Determine the [X, Y] coordinate at the center of the cell enclosing the given text.  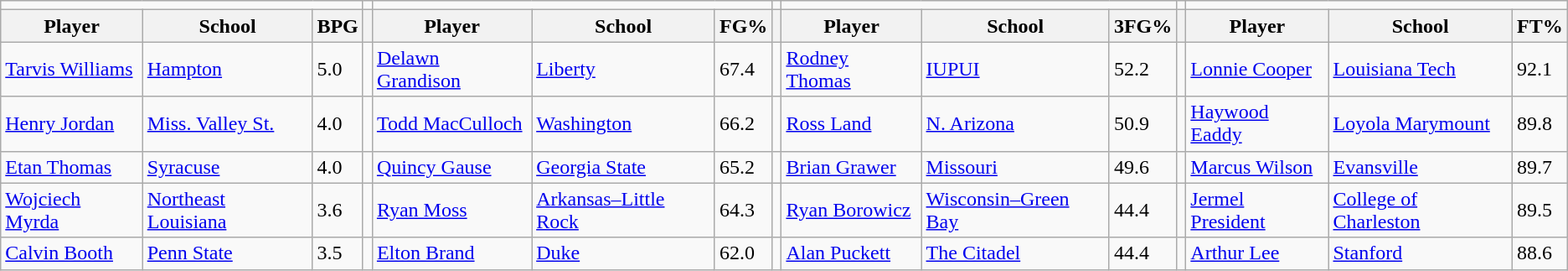
Liberty [623, 69]
Arkansas–Little Rock [623, 210]
52.2 [1142, 69]
66.2 [743, 124]
Tarvis Williams [72, 69]
Etan Thomas [72, 167]
49.6 [1142, 167]
Ryan Moss [451, 210]
Henry Jordan [72, 124]
Lonnie Cooper [1257, 69]
Loyola Marymount [1421, 124]
Syracuse [228, 167]
College of Charleston [1421, 210]
Haywood Eaddy [1257, 124]
3.6 [338, 210]
Duke [623, 253]
Penn State [228, 253]
The Citadel [1015, 253]
Calvin Booth [72, 253]
88.6 [1540, 253]
64.3 [743, 210]
65.2 [743, 167]
Hampton [228, 69]
Rodney Thomas [851, 69]
Alan Puckett [851, 253]
Wisconsin–Green Bay [1015, 210]
Arthur Lee [1257, 253]
FT% [1540, 26]
89.8 [1540, 124]
89.5 [1540, 210]
Ross Land [851, 124]
89.7 [1540, 167]
Marcus Wilson [1257, 167]
Washington [623, 124]
Northeast Louisiana [228, 210]
FG% [743, 26]
Miss. Valley St. [228, 124]
N. Arizona [1015, 124]
Georgia State [623, 167]
Evansville [1421, 167]
3FG% [1142, 26]
67.4 [743, 69]
5.0 [338, 69]
Quincy Gause [451, 167]
Wojciech Myrda [72, 210]
50.9 [1142, 124]
Elton Brand [451, 253]
Brian Grawer [851, 167]
Ryan Borowicz [851, 210]
Louisiana Tech [1421, 69]
62.0 [743, 253]
92.1 [1540, 69]
BPG [338, 26]
IUPUI [1015, 69]
Stanford [1421, 253]
3.5 [338, 253]
Missouri [1015, 167]
Delawn Grandison [451, 69]
Jermel President [1257, 210]
Todd MacCulloch [451, 124]
